From the cell containing the given text, extract its center point as [x, y] coordinate. 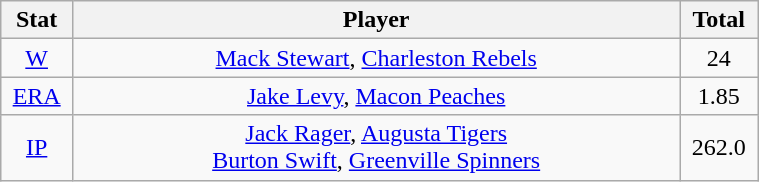
1.85 [719, 96]
Player [376, 20]
W [37, 58]
Total [719, 20]
262.0 [719, 148]
Mack Stewart, Charleston Rebels [376, 58]
Jack Rager, Augusta Tigers Burton Swift, Greenville Spinners [376, 148]
ERA [37, 96]
Stat [37, 20]
IP [37, 148]
Jake Levy, Macon Peaches [376, 96]
24 [719, 58]
